From the cell containing the given text, extract its center point as (X, Y) coordinate. 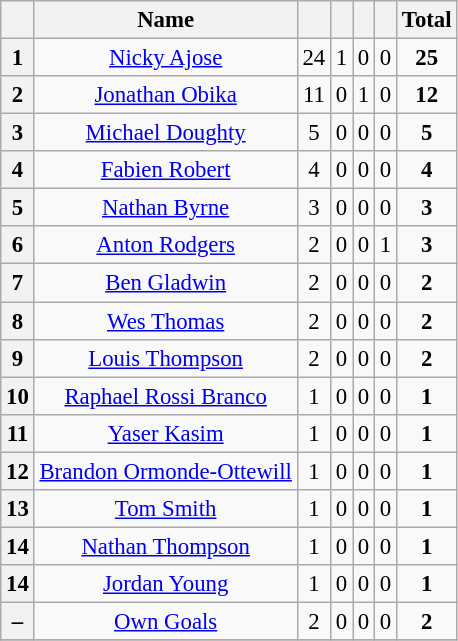
Anton Rodgers (166, 245)
24 (314, 58)
Nathan Thompson (166, 546)
Ben Gladwin (166, 283)
Louis Thompson (166, 358)
9 (18, 358)
25 (426, 58)
Name (166, 20)
Jonathan Obika (166, 95)
Fabien Robert (166, 170)
Brandon Ormonde-Ottewill (166, 471)
Own Goals (166, 621)
8 (18, 321)
Tom Smith (166, 509)
Wes Thomas (166, 321)
10 (18, 396)
13 (18, 509)
Raphael Rossi Branco (166, 396)
Nathan Byrne (166, 208)
Michael Doughty (166, 133)
Nicky Ajose (166, 58)
Jordan Young (166, 584)
– (18, 621)
6 (18, 245)
Yaser Kasim (166, 433)
7 (18, 283)
Total (426, 20)
